Provide the [X, Y] coordinate of the cell's center where the given text is located.  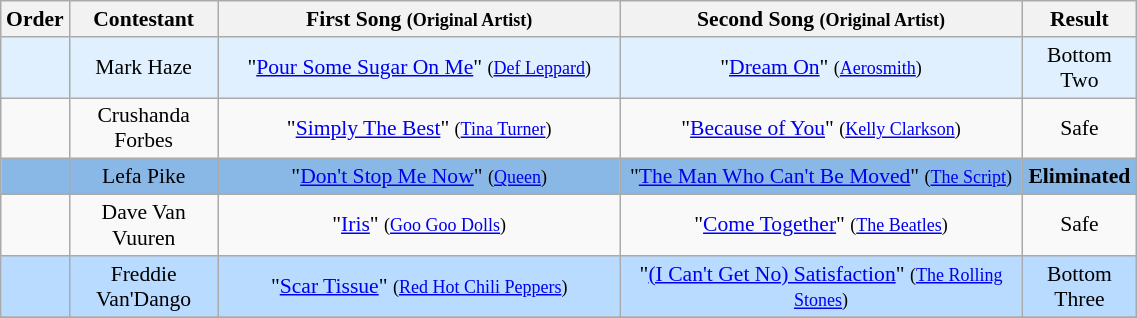
"Simply The Best" (Tina Turner) [419, 128]
Crushanda Forbes [144, 128]
Dave Van Vuuren [144, 226]
Order [35, 19]
"Scar Tissue" (Red Hot Chili Peppers) [419, 286]
Bottom Three [1080, 286]
First Song (Original Artist) [419, 19]
"Dream On" (Aerosmith) [821, 68]
Result [1080, 19]
Bottom Two [1080, 68]
Freddie Van'Dango [144, 286]
Mark Haze [144, 68]
"Pour Some Sugar On Me" (Def Leppard) [419, 68]
Second Song (Original Artist) [821, 19]
Eliminated [1080, 177]
"(I Can't Get No) Satisfaction" (The Rolling Stones) [821, 286]
"Don't Stop Me Now" (Queen) [419, 177]
"Come Together" (The Beatles) [821, 226]
"Iris" (Goo Goo Dolls) [419, 226]
"The Man Who Can't Be Moved" (The Script) [821, 177]
"Because of You" (Kelly Clarkson) [821, 128]
Contestant [144, 19]
Lefa Pike [144, 177]
